Capture the cell that displays the provided text and extract its (X, Y) central coordinate. 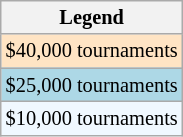
Legend (92, 17)
$40,000 tournaments (92, 51)
$10,000 tournaments (92, 118)
$25,000 tournaments (92, 85)
